Locate the cell with the specified text and output its (X, Y) center coordinate. 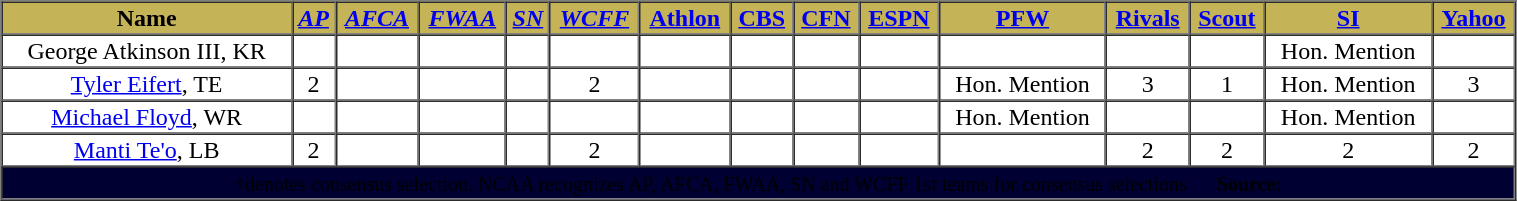
AFCA (376, 18)
AP (314, 18)
Yahoo (1474, 18)
SN (528, 18)
Manti Te'o, LB (147, 150)
Scout (1226, 18)
FWAA (462, 18)
Rivals (1148, 18)
CFN (826, 18)
CBS (762, 18)
Name (147, 18)
George Atkinson III, KR (147, 50)
SI (1348, 18)
Michael Floyd, WR (147, 116)
1 (1226, 84)
Athlon (684, 18)
Tyler Eifert, TE (147, 84)
PFW (1022, 18)
ESPN (899, 18)
†denotes consensus selection. NCAA recognizes AP, AFCA, FWAA, SN and WCFF 1st teams for consensus selections Source: (759, 182)
WCFF (595, 18)
